Provide the [X, Y] coordinate of the cell's center where the given text is located.  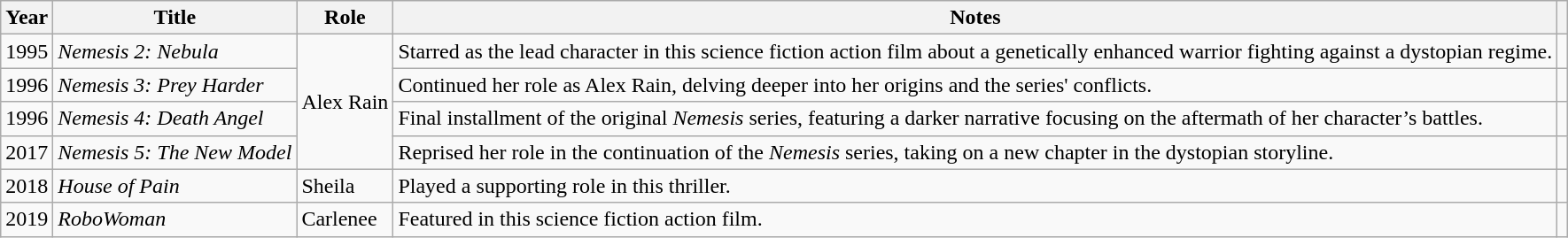
Role [345, 18]
Alex Rain [345, 102]
Nemesis 5: The New Model [175, 152]
Nemesis 2: Nebula [175, 51]
Continued her role as Alex Rain, delving deeper into her origins and the series' conflicts. [975, 85]
Final installment of the original Nemesis series, featuring a darker narrative focusing on the aftermath of her character’s battles. [975, 119]
Nemesis 4: Death Angel [175, 119]
2018 [27, 186]
Featured in this science fiction action film. [975, 219]
Carlenee [345, 219]
Notes [975, 18]
Starred as the lead character in this science fiction action film about a genetically enhanced warrior fighting against a dystopian regime. [975, 51]
RoboWoman [175, 219]
House of Pain [175, 186]
Nemesis 3: Prey Harder [175, 85]
1995 [27, 51]
Year [27, 18]
Sheila [345, 186]
2017 [27, 152]
Title [175, 18]
Played a supporting role in this thriller. [975, 186]
2019 [27, 219]
Reprised her role in the continuation of the Nemesis series, taking on a new chapter in the dystopian storyline. [975, 152]
